Identify which cell holds the provided text, then report its [x, y] central coordinate. 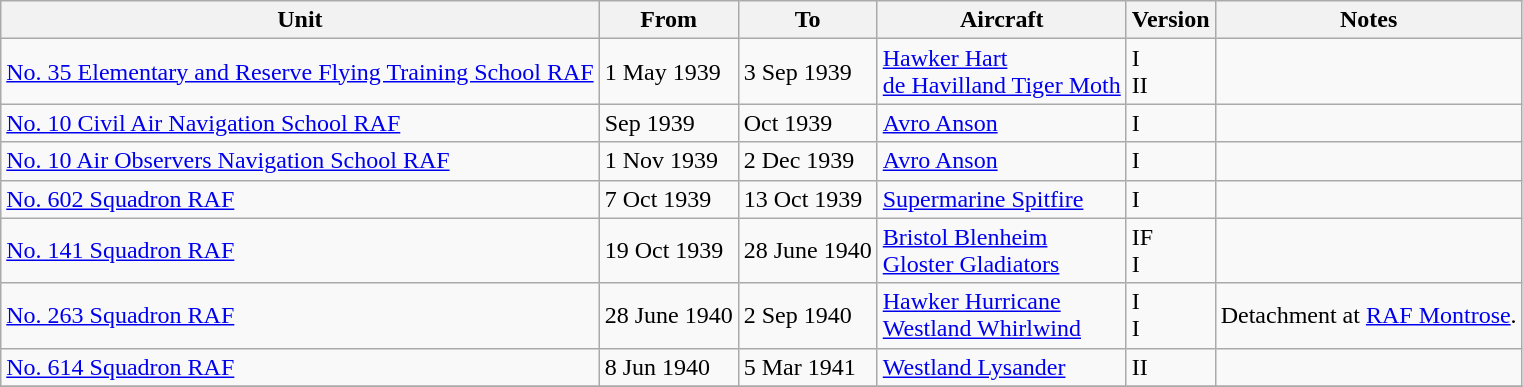
Aircraft [1002, 20]
Version [1170, 20]
1 May 1939 [668, 72]
Bristol BlenheimGloster Gladiators [1002, 250]
IFI [1170, 250]
13 Oct 1939 [808, 199]
No. 10 Air Observers Navigation School RAF [300, 161]
No. 263 Squadron RAF [300, 316]
Notes [1368, 20]
Hawker Hartde Havilland Tiger Moth [1002, 72]
2 Sep 1940 [808, 316]
Supermarine Spitfire [1002, 199]
Hawker HurricaneWestland Whirlwind [1002, 316]
19 Oct 1939 [668, 250]
No. 602 Squadron RAF [300, 199]
2 Dec 1939 [808, 161]
No. 141 Squadron RAF [300, 250]
Detachment at RAF Montrose. [1368, 316]
III [1170, 72]
From [668, 20]
Sep 1939 [668, 123]
7 Oct 1939 [668, 199]
No. 35 Elementary and Reserve Flying Training School RAF [300, 72]
Unit [300, 20]
Westland Lysander [1002, 367]
3 Sep 1939 [808, 72]
Oct 1939 [808, 123]
1 Nov 1939 [668, 161]
No. 614 Squadron RAF [300, 367]
To [808, 20]
8 Jun 1940 [668, 367]
5 Mar 1941 [808, 367]
No. 10 Civil Air Navigation School RAF [300, 123]
